Scan for the cell matching the given text and deliver its (x, y) coordinate at center. 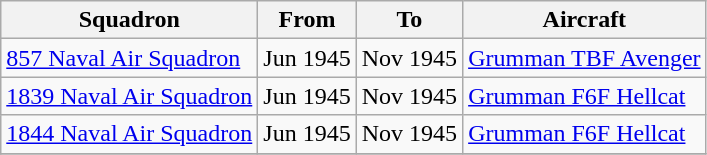
857 Naval Air Squadron (130, 58)
Aircraft (584, 20)
To (409, 20)
1839 Naval Air Squadron (130, 96)
Squadron (130, 20)
Grumman TBF Avenger (584, 58)
From (307, 20)
1844 Naval Air Squadron (130, 134)
